Pinpoint the cell where the given text exists, returning its (X, Y) midpoint coordinate. 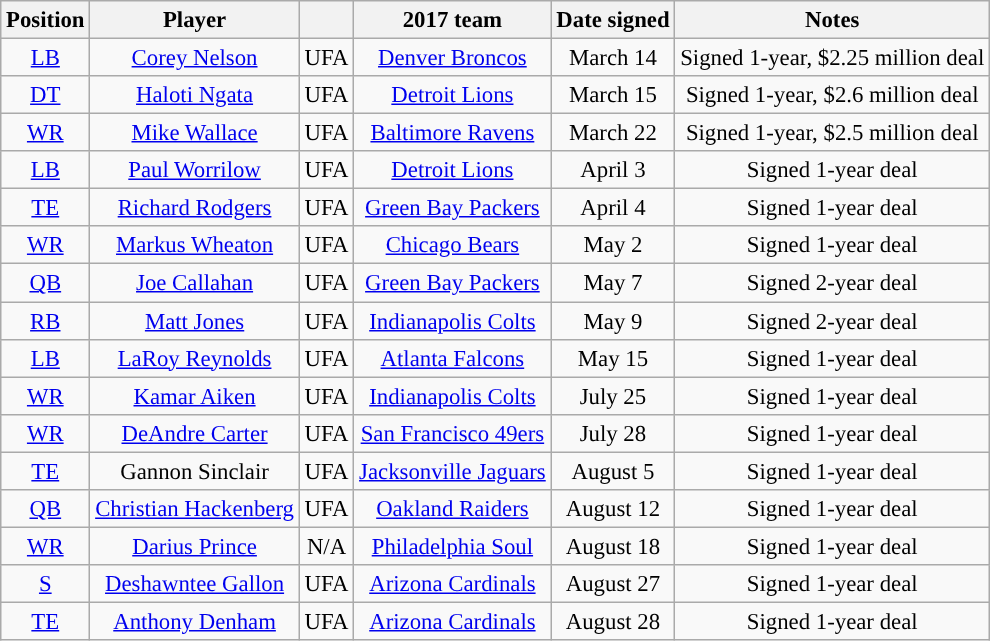
Deshawntee Gallon (194, 584)
Richard Rodgers (194, 208)
Date signed (613, 20)
DT (46, 95)
May 9 (613, 321)
May 15 (613, 358)
Christian Hackenberg (194, 509)
DeAndre Carter (194, 433)
August 28 (613, 621)
April 4 (613, 208)
Philadelphia Soul (452, 546)
Anthony Denham (194, 621)
Paul Worrilow (194, 170)
Chicago Bears (452, 245)
July 25 (613, 396)
March 14 (613, 58)
August 12 (613, 509)
Atlanta Falcons (452, 358)
August 5 (613, 471)
Notes (832, 20)
Corey Nelson (194, 58)
Signed 1-year, $2.5 million deal (832, 133)
Baltimore Ravens (452, 133)
Markus Wheaton (194, 245)
Haloti Ngata (194, 95)
2017 team (452, 20)
LaRoy Reynolds (194, 358)
Position (46, 20)
Player (194, 20)
Darius Prince (194, 546)
March 22 (613, 133)
July 28 (613, 433)
March 15 (613, 95)
Gannon Sinclair (194, 471)
San Francisco 49ers (452, 433)
May 7 (613, 283)
April 3 (613, 170)
August 27 (613, 584)
Jacksonville Jaguars (452, 471)
August 18 (613, 546)
Signed 1-year, $2.6 million deal (832, 95)
Kamar Aiken (194, 396)
Denver Broncos (452, 58)
Matt Jones (194, 321)
Oakland Raiders (452, 509)
Mike Wallace (194, 133)
RB (46, 321)
N/A (326, 546)
Joe Callahan (194, 283)
S (46, 584)
Signed 1-year, $2.25 million deal (832, 58)
May 2 (613, 245)
